For the text-containing cell, return its midpoint in [x, y] coordinate format. 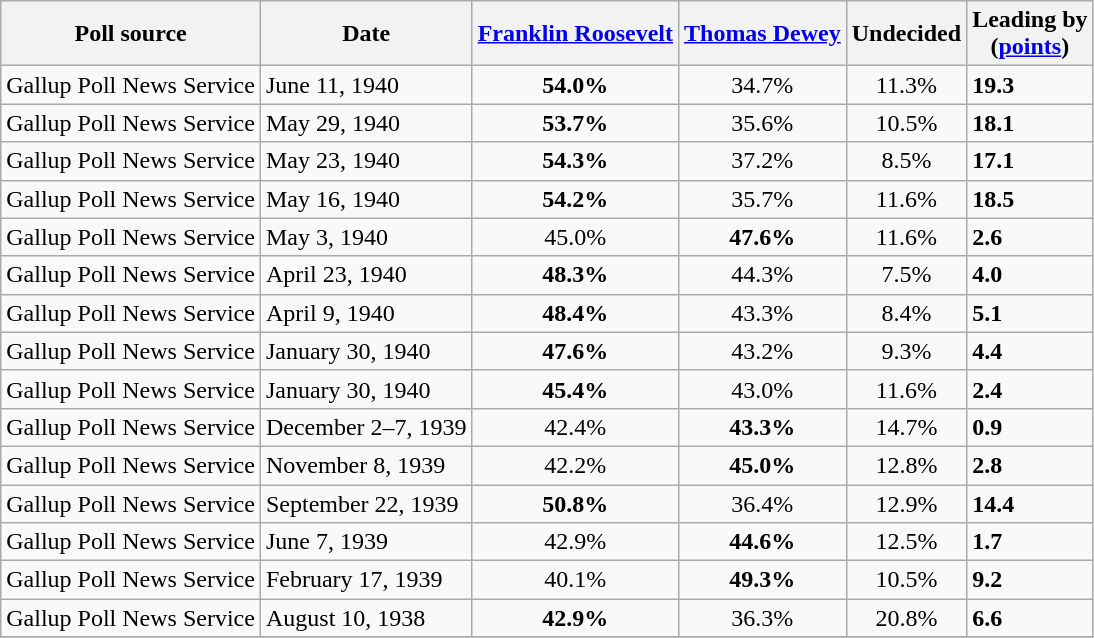
May 3, 1940 [366, 237]
Date [366, 34]
20.8% [906, 618]
42.2% [575, 465]
54.0% [575, 85]
48.4% [575, 313]
18.5 [1030, 199]
Leading by(points) [1030, 34]
36.3% [762, 618]
12.9% [906, 503]
11.3% [906, 85]
December 2–7, 1939 [366, 427]
44.6% [762, 542]
2.8 [1030, 465]
44.3% [762, 275]
37.2% [762, 161]
9.3% [906, 351]
1.7 [1030, 542]
12.5% [906, 542]
November 8, 1939 [366, 465]
September 22, 1939 [366, 503]
54.3% [575, 161]
4.4 [1030, 351]
43.2% [762, 351]
2.4 [1030, 389]
34.7% [762, 85]
42.4% [575, 427]
6.6 [1030, 618]
8.5% [906, 161]
7.5% [906, 275]
June 11, 1940 [366, 85]
45.4% [575, 389]
35.7% [762, 199]
April 23, 1940 [366, 275]
14.7% [906, 427]
April 9, 1940 [366, 313]
48.3% [575, 275]
12.8% [906, 465]
Franklin Roosevelt [575, 34]
53.7% [575, 123]
Undecided [906, 34]
35.6% [762, 123]
June 7, 1939 [366, 542]
19.3 [1030, 85]
18.1 [1030, 123]
54.2% [575, 199]
0.9 [1030, 427]
49.3% [762, 580]
Thomas Dewey [762, 34]
8.4% [906, 313]
4.0 [1030, 275]
May 16, 1940 [366, 199]
August 10, 1938 [366, 618]
43.0% [762, 389]
2.6 [1030, 237]
50.8% [575, 503]
36.4% [762, 503]
May 23, 1940 [366, 161]
14.4 [1030, 503]
May 29, 1940 [366, 123]
40.1% [575, 580]
5.1 [1030, 313]
February 17, 1939 [366, 580]
17.1 [1030, 161]
Poll source [131, 34]
9.2 [1030, 580]
